Extract the [x, y] coordinate from the center of the cell holding the provided text.  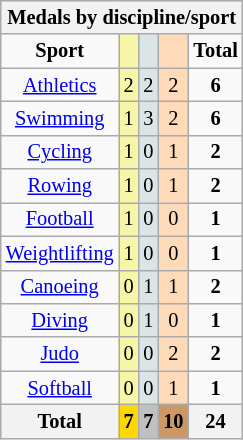
3 [148, 118]
Diving [60, 320]
Rowing [60, 186]
Athletics [60, 85]
Cycling [60, 152]
Weightlifting [60, 253]
Judo [60, 354]
10 [173, 421]
Swimming [60, 118]
Canoeing [60, 287]
Medals by discipline/sport [122, 17]
Football [60, 219]
Sport [60, 51]
24 [215, 421]
Softball [60, 388]
